Locate the cell with the specified text and output its (x, y) center coordinate. 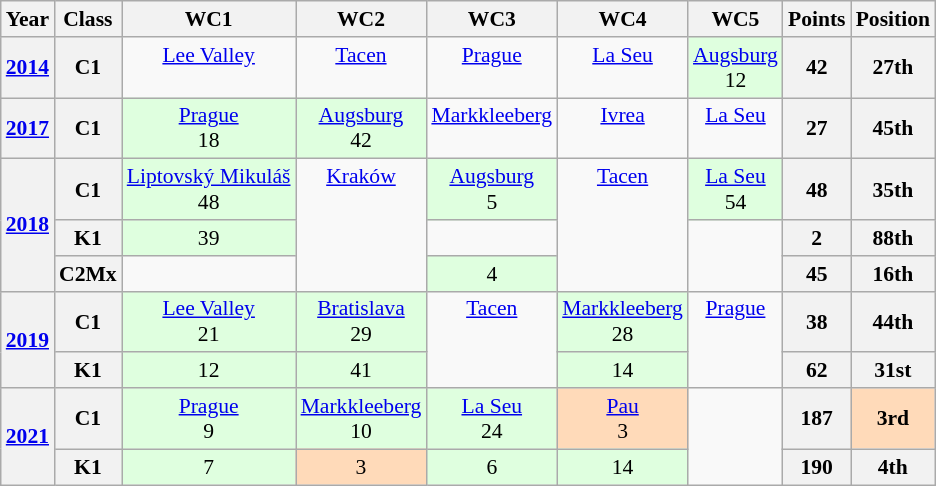
45 (817, 274)
Markkleeberg (492, 128)
La Seu 54 (736, 190)
27th (893, 68)
2018 (28, 225)
Kraków (362, 225)
Class (88, 19)
WC4 (622, 19)
35th (893, 190)
16th (893, 274)
Prague 18 (209, 128)
2014 (28, 68)
WC3 (492, 19)
6 (492, 467)
Ivrea (622, 128)
Augsburg 42 (362, 128)
WC1 (209, 19)
88th (893, 238)
Markkleeberg28 (622, 322)
3rd (893, 418)
2 (817, 238)
62 (817, 371)
44th (893, 322)
Year (28, 19)
Lee Valley (209, 68)
4 (492, 274)
Pau 3 (622, 418)
7 (209, 467)
27 (817, 128)
C2Mx (88, 274)
Bratislava 29 (362, 322)
Liptovský Mikuláš 48 (209, 190)
38 (817, 322)
4th (893, 467)
Augsburg 12 (736, 68)
Points (817, 19)
31st (893, 371)
WC5 (736, 19)
3 (362, 467)
2019 (28, 340)
48 (817, 190)
Markkleeberg10 (362, 418)
Lee Valley 21 (209, 322)
187 (817, 418)
39 (209, 238)
2021 (28, 436)
Prague 9 (209, 418)
45th (893, 128)
La Seu 24 (492, 418)
41 (362, 371)
12 (209, 371)
190 (817, 467)
2017 (28, 128)
42 (817, 68)
Position (893, 19)
Augsburg 5 (492, 190)
WC2 (362, 19)
